Return the (x, y) coordinate for the center point of the cell that contains the specified text.  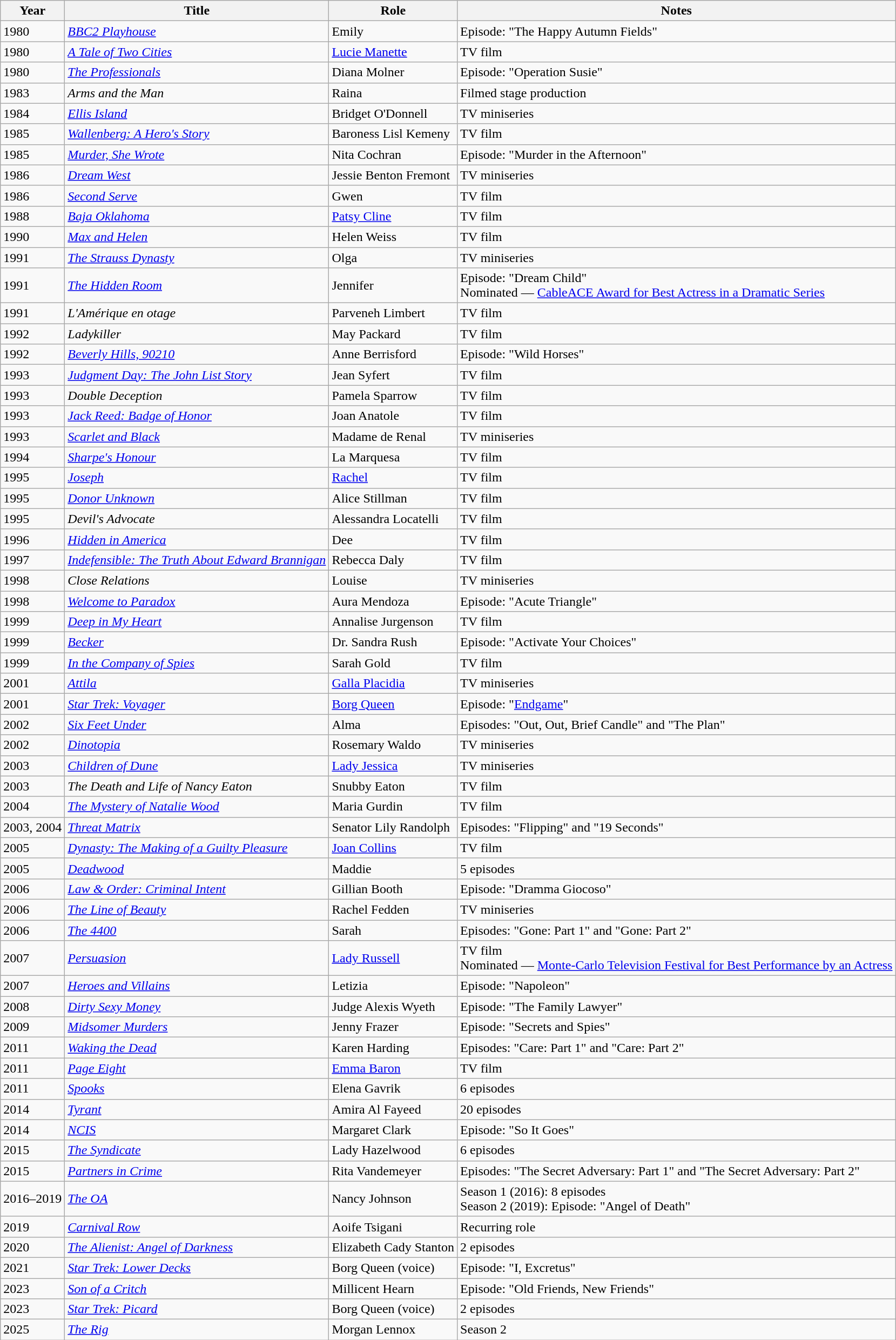
1988 (32, 216)
Episode: "Secrets and Spies" (676, 1027)
Lucie Manette (393, 52)
Jessie Benton Fremont (393, 175)
Nita Cochran (393, 155)
Episodes: "The Secret Adversary: Part 1" and "The Secret Adversary: Part 2" (676, 1171)
Dirty Sexy Money (197, 1007)
20 episodes (676, 1109)
5 episodes (676, 868)
Carnival Row (197, 1227)
2003, 2004 (32, 827)
Max and Helen (197, 237)
Deep in My Heart (197, 622)
Senator Lily Randolph (393, 827)
Scarlet and Black (197, 437)
Maddie (393, 868)
Threat Matrix (197, 827)
Bridget O'Donnell (393, 113)
Elena Gavrik (393, 1089)
Gillian Booth (393, 889)
Season 2 (676, 1330)
BBC2 Playhouse (197, 31)
Sharpe's Honour (197, 457)
Maria Gurdin (393, 807)
Alma (393, 725)
Episodes: "Out, Out, Brief Candle" and "The Plan" (676, 725)
Spooks (197, 1089)
Episode: "Old Friends, New Friends" (676, 1289)
1990 (32, 237)
Aura Mendoza (393, 601)
Welcome to Paradox (197, 601)
Nancy Johnson (393, 1198)
Role (393, 11)
2021 (32, 1268)
Gwen (393, 196)
Second Serve (197, 196)
1997 (32, 560)
1994 (32, 457)
Children of Dune (197, 766)
Judge Alexis Wyeth (393, 1007)
Sarah Gold (393, 663)
Episode: "I, Excretus" (676, 1268)
Episode: "So It Goes" (676, 1130)
Ladykiller (197, 334)
Episodes: "Gone: Part 1" and "Gone: Part 2" (676, 930)
The Line of Beauty (197, 909)
Star Trek: Lower Decks (197, 1268)
Attila (197, 684)
Double Deception (197, 396)
Elizabeth Cady Stanton (393, 1247)
Letizia (393, 986)
Episodes: "Flipping" and "19 Seconds" (676, 827)
Baja Oklahoma (197, 216)
Margaret Clark (393, 1130)
The Rig (197, 1330)
The Professionals (197, 72)
Galla Placidia (393, 684)
Joseph (197, 478)
Episodes: "Care: Part 1" and "Care: Part 2" (676, 1048)
Recurring role (676, 1227)
Devil's Advocate (197, 519)
Anne Berrisford (393, 354)
The 4400 (197, 930)
Madame de Renal (393, 437)
Episode: "Wild Horses" (676, 354)
Murder, She Wrote (197, 155)
Diana Molner (393, 72)
Pamela Sparrow (393, 396)
Rachel Fedden (393, 909)
Raina (393, 93)
Joan Anatole (393, 416)
Judgment Day: The John List Story (197, 375)
1984 (32, 113)
Arms and the Man (197, 93)
Emily (393, 31)
Lady Jessica (393, 766)
2019 (32, 1227)
Episode: "Dream Child"Nominated — CableACE Award for Best Actress in a Dramatic Series (676, 285)
Donor Unknown (197, 498)
The OA (197, 1198)
Heroes and Villains (197, 986)
Louise (393, 580)
L'Amérique en otage (197, 313)
Season 1 (2016): 8 episodesSeason 2 (2019): Episode: "Angel of Death" (676, 1198)
Olga (393, 258)
2016–2019 (32, 1198)
Episode: "Dramma Giocoso" (676, 889)
Close Relations (197, 580)
Annalise Jurgenson (393, 622)
Baroness Lisl Kemeny (393, 134)
Morgan Lennox (393, 1330)
Dynasty: The Making of a Guilty Pleasure (197, 848)
Episode: "Napoleon" (676, 986)
Wallenberg: A Hero's Story (197, 134)
Dee (393, 539)
1996 (32, 539)
In the Company of Spies (197, 663)
Becker (197, 642)
2025 (32, 1330)
Patsy Cline (393, 216)
Episode: "Operation Susie" (676, 72)
Alice Stillman (393, 498)
Tyrant (197, 1109)
Hidden in America (197, 539)
Lady Russell (393, 959)
Persuasion (197, 959)
Jenny Frazer (393, 1027)
Star Trek: Voyager (197, 704)
Episode: "Acute Triangle" (676, 601)
Borg Queen (393, 704)
Alessandra Locatelli (393, 519)
Episode: "Activate Your Choices" (676, 642)
2020 (32, 1247)
TV filmNominated — Monte-Carlo Television Festival for Best Performance by an Actress (676, 959)
Amira Al Fayeed (393, 1109)
1983 (32, 93)
Emma Baron (393, 1068)
May Packard (393, 334)
Six Feet Under (197, 725)
Rita Vandemeyer (393, 1171)
Millicent Hearn (393, 1289)
2009 (32, 1027)
Karen Harding (393, 1048)
Joan Collins (393, 848)
Filmed stage production (676, 93)
The Hidden Room (197, 285)
NCIS (197, 1130)
2004 (32, 807)
Jennifer (393, 285)
Midsomer Murders (197, 1027)
The Death and Life of Nancy Eaton (197, 786)
Snubby Eaton (393, 786)
The Syndicate (197, 1150)
Rosemary Waldo (393, 745)
Episode: "The Family Lawyer" (676, 1007)
Notes (676, 11)
Ellis Island (197, 113)
Rebecca Daly (393, 560)
Deadwood (197, 868)
A Tale of Two Cities (197, 52)
Star Trek: Picard (197, 1309)
Lady Hazelwood (393, 1150)
Episode: "Endgame" (676, 704)
The Mystery of Natalie Wood (197, 807)
The Alienist: Angel of Darkness (197, 1247)
Son of a Critch (197, 1289)
Beverly Hills, 90210 (197, 354)
Parveneh Limbert (393, 313)
Dr. Sandra Rush (393, 642)
Episode: "The Happy Autumn Fields" (676, 31)
Episode: "Murder in the Afternoon" (676, 155)
Sarah (393, 930)
Dream West (197, 175)
Year (32, 11)
La Marquesa (393, 457)
Rachel (393, 478)
Dinotopia (197, 745)
Waking the Dead (197, 1048)
Jack Reed: Badge of Honor (197, 416)
Partners in Crime (197, 1171)
Jean Syfert (393, 375)
Helen Weiss (393, 237)
Aoife Tsigani (393, 1227)
Law & Order: Criminal Intent (197, 889)
Page Eight (197, 1068)
2008 (32, 1007)
Indefensible: The Truth About Edward Brannigan (197, 560)
The Strauss Dynasty (197, 258)
Title (197, 11)
